Detect which cell encompasses the target text, then output its [X, Y] center coordinate. 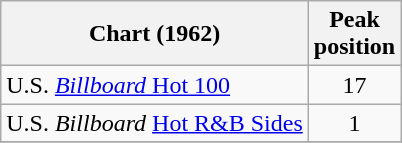
U.S. Billboard Hot R&B Sides [155, 123]
17 [354, 85]
1 [354, 123]
Peakposition [354, 34]
Chart (1962) [155, 34]
U.S. Billboard Hot 100 [155, 85]
